Detect which cell encompasses the target text, then output its (x, y) center coordinate. 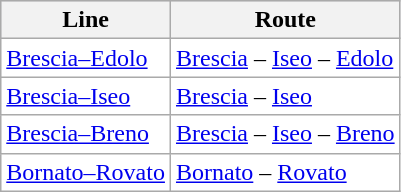
Brescia – Iseo – Edolo (285, 58)
Bornato – Rovato (285, 172)
Route (285, 20)
Brescia – Iseo – Breno (285, 134)
Brescia–Breno (86, 134)
Bornato–Rovato (86, 172)
Line (86, 20)
Brescia – Iseo (285, 96)
Brescia–Iseo (86, 96)
Brescia–Edolo (86, 58)
